Identify which cell holds the provided text, then report its (x, y) central coordinate. 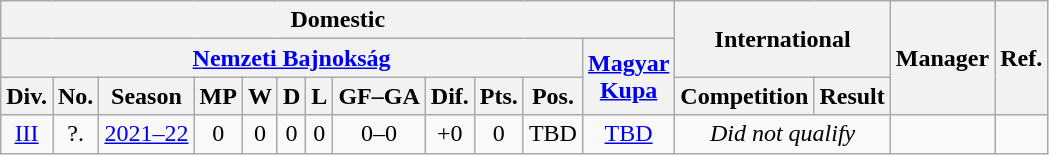
Pts. (498, 96)
III (27, 134)
Competition (744, 96)
?. (75, 134)
Dif. (450, 96)
Nemzeti Bajnokság (292, 58)
Result (852, 96)
D (291, 96)
GF–GA (379, 96)
W (260, 96)
L (320, 96)
2021–22 (146, 134)
Pos. (552, 96)
MagyarKupa (628, 77)
Div. (27, 96)
0–0 (379, 134)
No. (75, 96)
Manager (942, 58)
Domestic (338, 20)
Did not qualify (782, 134)
MP (218, 96)
International (782, 39)
Season (146, 96)
Ref. (1022, 58)
+0 (450, 134)
